For the text-containing cell, return its midpoint in (x, y) coordinate format. 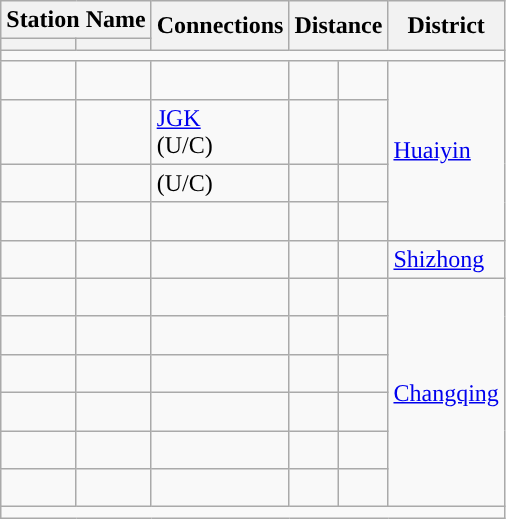
Station Name (76, 20)
Distance (338, 26)
Connections (220, 26)
Shizhong (446, 259)
District (446, 26)
JGK (U/C) (220, 132)
Huaiyin (446, 150)
(U/C) (220, 183)
Changqing (446, 392)
